Provide the [X, Y] coordinate of the cell's center where the given text is located.  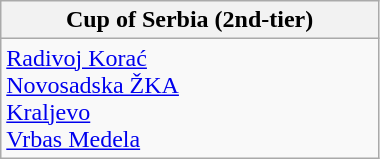
Radivoj KoraćNovosadska ŽKAKraljevoVrbas Medela [190, 98]
Cup of Serbia (2nd-tier) [190, 20]
